Search for the cell housing the specified text and yield its (x, y) center coordinate. 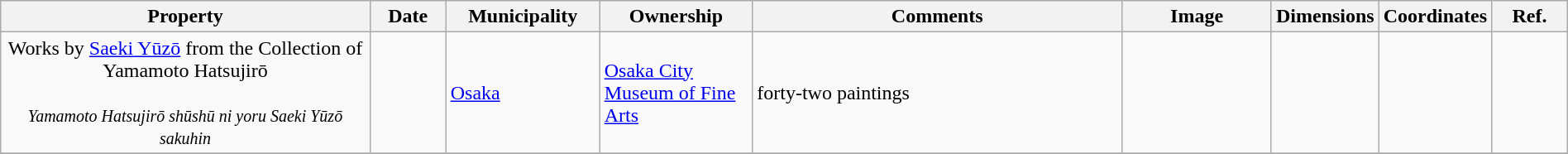
Comments (938, 17)
Date (408, 17)
Property (185, 17)
Coordinates (1435, 17)
forty-two paintings (938, 93)
Dimensions (1325, 17)
Osaka (523, 93)
Ownership (676, 17)
Osaka City Museum of Fine Arts (676, 93)
Image (1198, 17)
Works by Saeki Yūzō from the Collection of Yamamoto HatsujirōYamamoto Hatsujirō shūshū ni yoru Saeki Yūzō sakuhin (185, 93)
Municipality (523, 17)
Ref. (1530, 17)
